Return (x, y) of the center of cell containing provided text 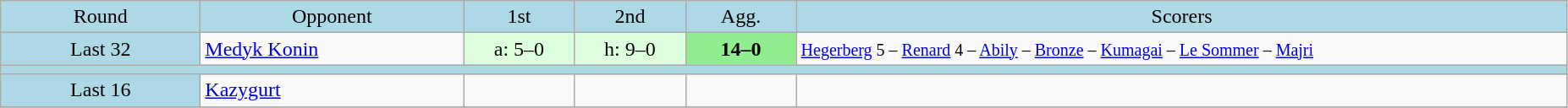
Medyk Konin (332, 49)
Hegerberg 5 – Renard 4 – Abily – Bronze – Kumagai – Le Sommer – Majri (1181, 49)
Round (101, 17)
h: 9–0 (630, 49)
Opponent (332, 17)
Kazygurt (332, 90)
Scorers (1181, 17)
14–0 (741, 49)
Agg. (741, 17)
2nd (630, 17)
Last 16 (101, 90)
1st (520, 17)
Last 32 (101, 49)
a: 5–0 (520, 49)
